Provide the (x, y) coordinate of the cell's center where the given text is located.  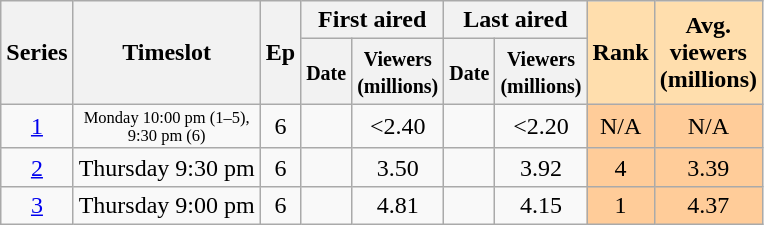
Thursday 9:00 pm (166, 205)
<2.20 (541, 126)
Timeslot (166, 52)
Monday 10:00 pm (1–5),9:30 pm (6) (166, 126)
Series (37, 52)
3.39 (708, 167)
4.15 (541, 205)
Avg. viewers (millions) (708, 52)
4.81 (398, 205)
3.50 (398, 167)
3 (37, 205)
Ep (280, 52)
Rank (620, 52)
4 (620, 167)
2 (37, 167)
<2.40 (398, 126)
4.37 (708, 205)
First aired (372, 20)
Last aired (516, 20)
Thursday 9:30 pm (166, 167)
3.92 (541, 167)
